Extract the [x, y] coordinate from the center of the cell holding the provided text.  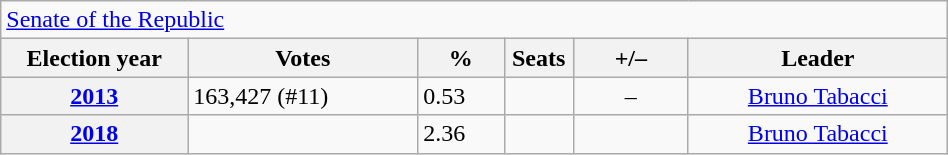
Senate of the Republic [474, 20]
+/– [630, 58]
– [630, 96]
Votes [303, 58]
Leader [818, 58]
2013 [94, 96]
Seats [538, 58]
163,427 (#11) [303, 96]
Election year [94, 58]
2018 [94, 134]
% [461, 58]
2.36 [461, 134]
0.53 [461, 96]
